Identify which cell holds the provided text, then report its (x, y) central coordinate. 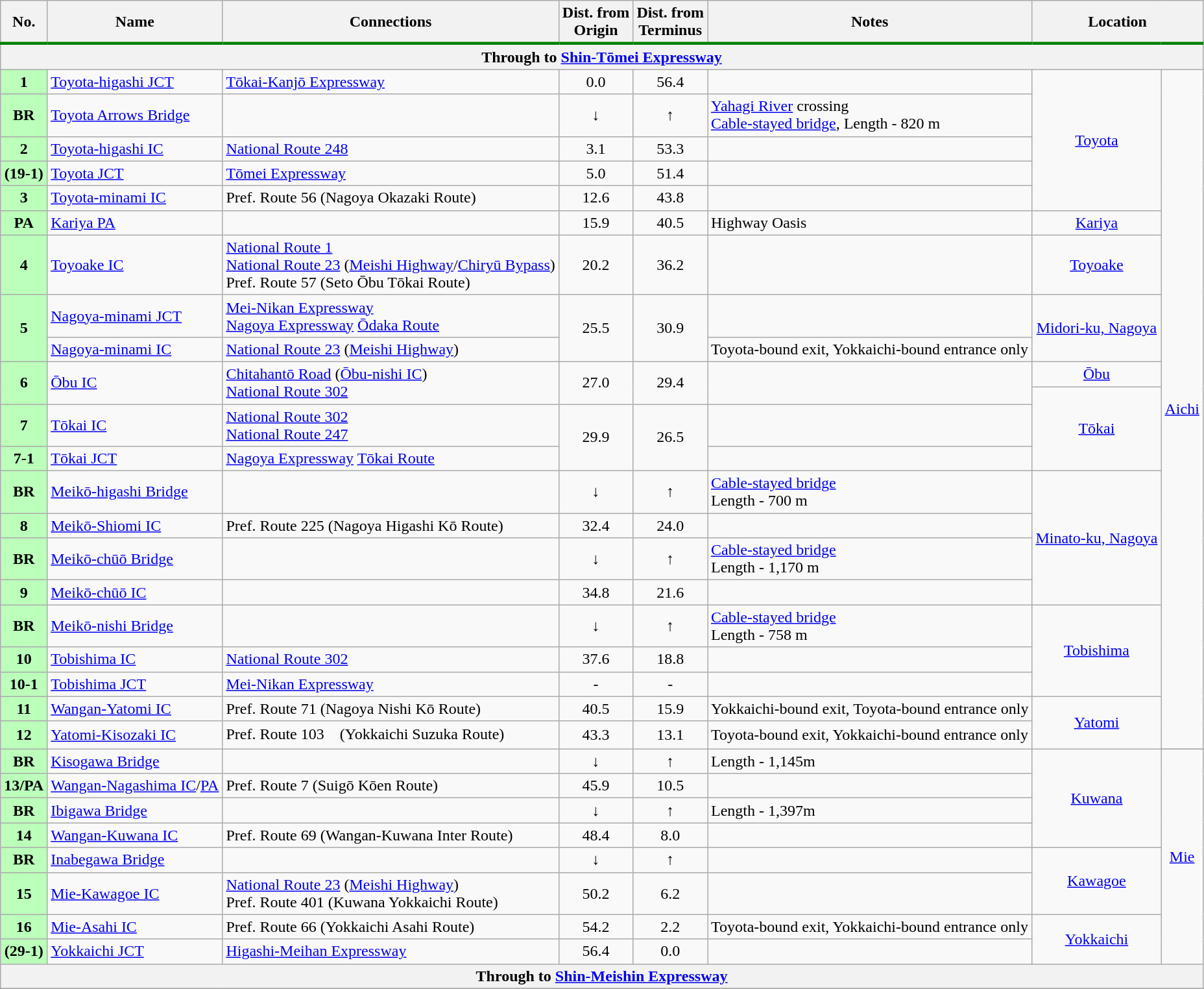
8 (24, 526)
3.1 (596, 149)
Toyoake (1096, 265)
4 (24, 265)
Meikō-Shiomi IC (135, 526)
2 (24, 149)
Tobishima JCT (135, 684)
Aichi (1182, 409)
Meikō-higashi Bridge (135, 492)
32.4 (596, 526)
43.8 (671, 198)
3 (24, 198)
53.3 (671, 149)
Pref. Route 69 (Wangan-Kuwana Inter Route) (391, 835)
37.6 (596, 659)
Pref. Route 71 (Nagoya Nishi Kō Route) (391, 709)
Cable-stayed bridgeLength - 1,170 m (869, 559)
Pref. Route 56 (Nagoya Okazaki Route) (391, 198)
Yokkaichi (1096, 939)
5.0 (596, 173)
51.4 (671, 173)
Ibigawa Bridge (135, 811)
8.0 (671, 835)
18.8 (671, 659)
29.4 (671, 383)
9 (24, 592)
12 (24, 735)
No. (24, 22)
11 (24, 709)
45.9 (596, 786)
Nagoya-minami IC (135, 349)
24.0 (671, 526)
Toyota-higashi IC (135, 149)
43.3 (596, 735)
Toyota (1096, 140)
48.4 (596, 835)
Yahagi River crossingCable-stayed bridge, Length - 820 m (869, 116)
Tōmei Expressway (391, 173)
Nagoya-minami JCT (135, 315)
Tobishima (1096, 650)
10.5 (671, 786)
7 (24, 424)
Toyota JCT (135, 173)
36.2 (671, 265)
25.5 (596, 328)
Wangan-Nagashima IC/PA (135, 786)
National Route 302 National Route 247 (391, 424)
30.9 (671, 328)
Pref. Route 7 (Suigō Kōen Route) (391, 786)
14 (24, 835)
Pref. Route 103 (Yokkaichi Suzuka Route) (391, 735)
Mie-Kawagoe IC (135, 893)
Yokkaichi-bound exit, Toyota-bound entrance only (869, 709)
Ōbu (1096, 374)
Kuwana (1096, 798)
Through to Shin-Meishin Expressway (602, 976)
Location (1117, 22)
10 (24, 659)
2.2 (671, 927)
Toyoake IC (135, 265)
National Route 302 (391, 659)
Cable-stayed bridgeLength - 700 m (869, 492)
National Route 23 (Meishi Highway)Pref. Route 401 (Kuwana Yokkaichi Route) (391, 893)
Cable-stayed bridgeLength - 758 m (869, 626)
Meikō-nishi Bridge (135, 626)
Highway Oasis (869, 223)
5 (24, 328)
Length - 1,145m (869, 761)
Mie-Asahi IC (135, 927)
Higashi-Meihan Expressway (391, 951)
21.6 (671, 592)
Pref. Route 66 (Yokkaichi Asahi Route) (391, 927)
Chitahantō Road (Ōbu-nishi IC) National Route 302 (391, 383)
Tōkai-Kanjō Expressway (391, 82)
Kariya PA (135, 223)
50.2 (596, 893)
National Route 248 (391, 149)
Mei-Nikan Expressway Nagoya Expressway Ōdaka Route (391, 315)
34.8 (596, 592)
15 (24, 893)
Ōbu IC (135, 383)
National Route 23 (Meishi Highway) (391, 349)
Notes (869, 22)
Yokkaichi JCT (135, 951)
27.0 (596, 383)
Kariya (1096, 223)
1 (24, 82)
26.5 (671, 437)
6 (24, 383)
Yatomi-Kisozaki IC (135, 735)
Pref. Route 225 (Nagoya Higashi Kō Route) (391, 526)
Midori-ku, Nagoya (1096, 328)
Dist. fromTerminus (671, 22)
Tōkai IC (135, 424)
Meikō-chūō IC (135, 592)
Mei-Nikan Expressway (391, 684)
Name (135, 22)
13.1 (671, 735)
16 (24, 927)
Nagoya Expressway Tōkai Route (391, 459)
(29-1) (24, 951)
Minato-ku, Nagoya (1096, 538)
7-1 (24, 459)
Inabegawa Bridge (135, 860)
10-1 (24, 684)
Connections (391, 22)
Yatomi (1096, 723)
Through to Shin-Tōmei Expressway (602, 56)
20.2 (596, 265)
Dist. fromOrigin (596, 22)
Wangan-Yatomi IC (135, 709)
Toyota-minami IC (135, 198)
Length - 1,397m (869, 811)
29.9 (596, 437)
13/PA (24, 786)
54.2 (596, 927)
Kisogawa Bridge (135, 761)
12.6 (596, 198)
Toyota Arrows Bridge (135, 116)
Tobishima IC (135, 659)
Toyota-higashi JCT (135, 82)
Meikō-chūō Bridge (135, 559)
PA (24, 223)
Kawagoe (1096, 881)
Wangan-Kuwana IC (135, 835)
Tōkai JCT (135, 459)
Mie (1182, 857)
6.2 (671, 893)
Tōkai (1096, 429)
(19-1) (24, 173)
National Route 1 National Route 23 (Meishi Highway/Chiryū Bypass)Pref. Route 57 (Seto Ōbu Tōkai Route) (391, 265)
